Search for the cell housing the specified text and yield its [x, y] center coordinate. 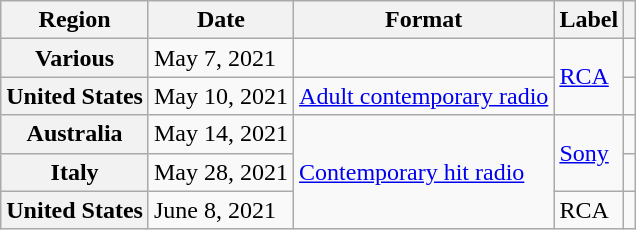
Contemporary hit radio [424, 172]
Region [75, 20]
May 14, 2021 [220, 134]
Italy [75, 172]
Adult contemporary radio [424, 96]
Format [424, 20]
May 10, 2021 [220, 96]
June 8, 2021 [220, 210]
Label [589, 20]
May 7, 2021 [220, 58]
Date [220, 20]
May 28, 2021 [220, 172]
Australia [75, 134]
Various [75, 58]
Sony [589, 153]
